Search for the cell housing the specified text and yield its [x, y] center coordinate. 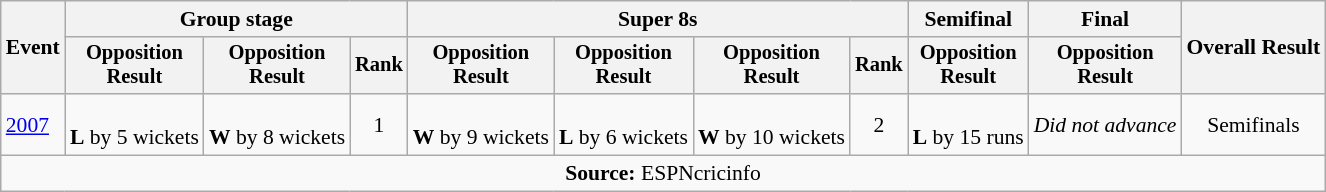
Event [33, 48]
Source: ESPNcricinfo [664, 174]
W by 10 wickets [772, 124]
Did not advance [1106, 124]
Semifinal [968, 19]
L by 6 wickets [624, 124]
Super 8s [658, 19]
W by 9 wickets [481, 124]
2007 [33, 124]
L by 15 runs [968, 124]
Overall Result [1254, 48]
1 [379, 124]
Final [1106, 19]
Semifinals [1254, 124]
2 [879, 124]
W by 8 wickets [277, 124]
L by 5 wickets [134, 124]
Group stage [236, 19]
